Determine the (x, y) coordinate at the center of the cell enclosing the given text.  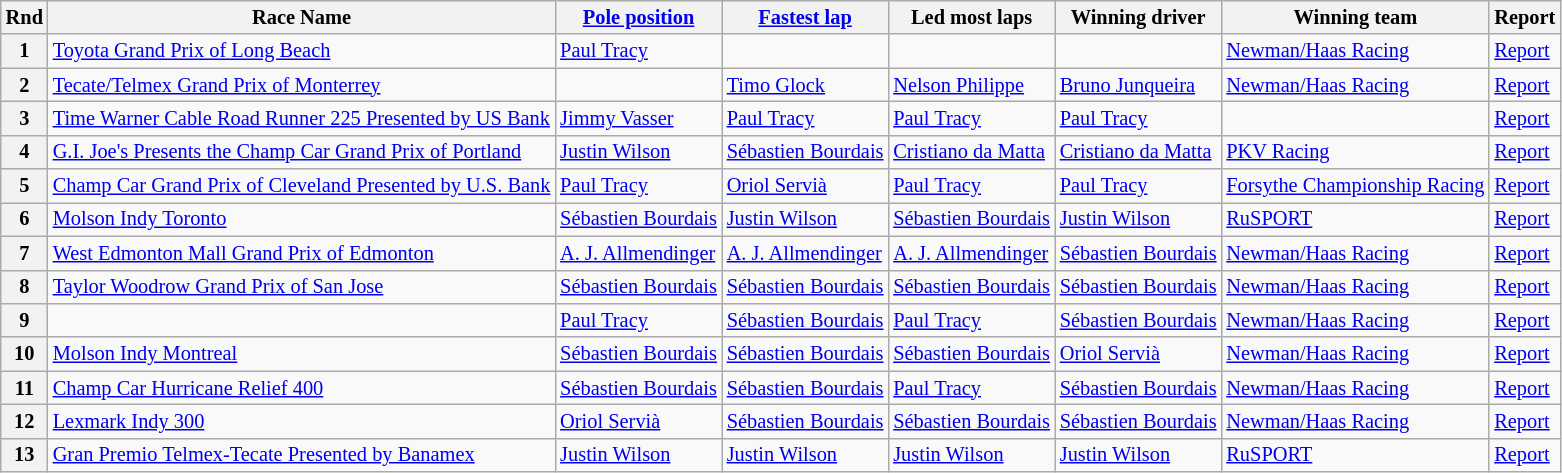
1 (24, 51)
Fastest lap (806, 17)
8 (24, 287)
Nelson Philippe (972, 85)
Tecate/Telmex Grand Prix of Monterrey (302, 85)
Winning driver (1138, 17)
Timo Glock (806, 85)
10 (24, 354)
2 (24, 85)
Jimmy Vasser (638, 118)
6 (24, 219)
Champ Car Grand Prix of Cleveland Presented by U.S. Bank (302, 186)
Champ Car Hurricane Relief 400 (302, 388)
Toyota Grand Prix of Long Beach (302, 51)
West Edmonton Mall Grand Prix of Edmonton (302, 253)
Bruno Junqueira (1138, 85)
Led most laps (972, 17)
G.I. Joe's Presents the Champ Car Grand Prix of Portland (302, 152)
Pole position (638, 17)
4 (24, 152)
PKV Racing (1355, 152)
Molson Indy Montreal (302, 354)
Time Warner Cable Road Runner 225 Presented by US Bank (302, 118)
Race Name (302, 17)
3 (24, 118)
Gran Premio Telmex-Tecate Presented by Banamex (302, 455)
Taylor Woodrow Grand Prix of San Jose (302, 287)
11 (24, 388)
Lexmark Indy 300 (302, 421)
13 (24, 455)
12 (24, 421)
7 (24, 253)
9 (24, 320)
Rnd (24, 17)
Molson Indy Toronto (302, 219)
Forsythe Championship Racing (1355, 186)
5 (24, 186)
Winning team (1355, 17)
